Scan for the cell matching the given text and deliver its [X, Y] coordinate at center. 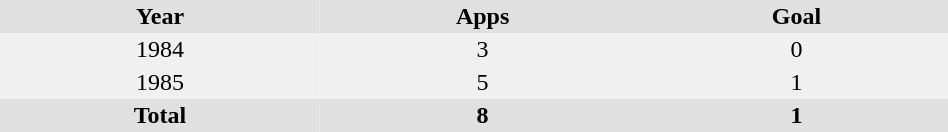
3 [482, 50]
Total [160, 116]
8 [482, 116]
1985 [160, 82]
Year [160, 16]
1984 [160, 50]
Apps [482, 16]
Goal [796, 16]
5 [482, 82]
0 [796, 50]
